From the cell containing the given text, extract its center point as [X, Y] coordinate. 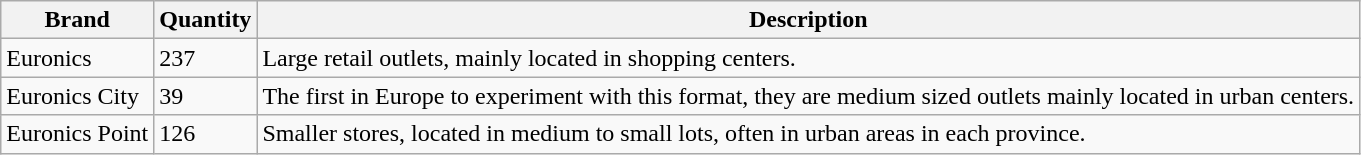
Euronics City [78, 96]
Description [808, 20]
126 [206, 134]
237 [206, 58]
Euronics [78, 58]
Brand [78, 20]
Smaller stores, located in medium to small lots, often in urban areas in each province. [808, 134]
Large retail outlets, mainly located in shopping centers. [808, 58]
The first in Europe to experiment with this format, they are medium sized outlets mainly located in urban centers. [808, 96]
39 [206, 96]
Quantity [206, 20]
Euronics Point [78, 134]
